Scan for the cell matching the given text and deliver its [X, Y] coordinate at center. 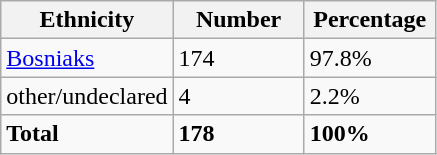
other/undeclared [87, 96]
4 [238, 96]
97.8% [370, 58]
100% [370, 134]
Ethnicity [87, 20]
Bosniaks [87, 58]
178 [238, 134]
Number [238, 20]
174 [238, 58]
Total [87, 134]
2.2% [370, 96]
Percentage [370, 20]
